Extract the (x, y) coordinate from the center of the cell holding the provided text.  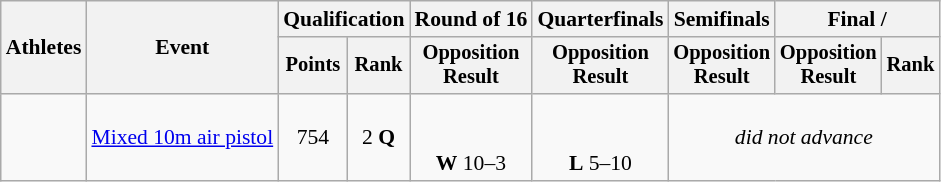
Event (182, 48)
L 5–10 (600, 138)
Final / (857, 19)
Quarterfinals (600, 19)
Mixed 10m air pistol (182, 138)
W 10–3 (472, 138)
did not advance (804, 138)
Qualification (344, 19)
Semifinals (722, 19)
Points (312, 66)
2 Q (379, 138)
754 (312, 138)
Round of 16 (472, 19)
Athletes (44, 48)
